Detect which cell encompasses the target text, then output its (x, y) center coordinate. 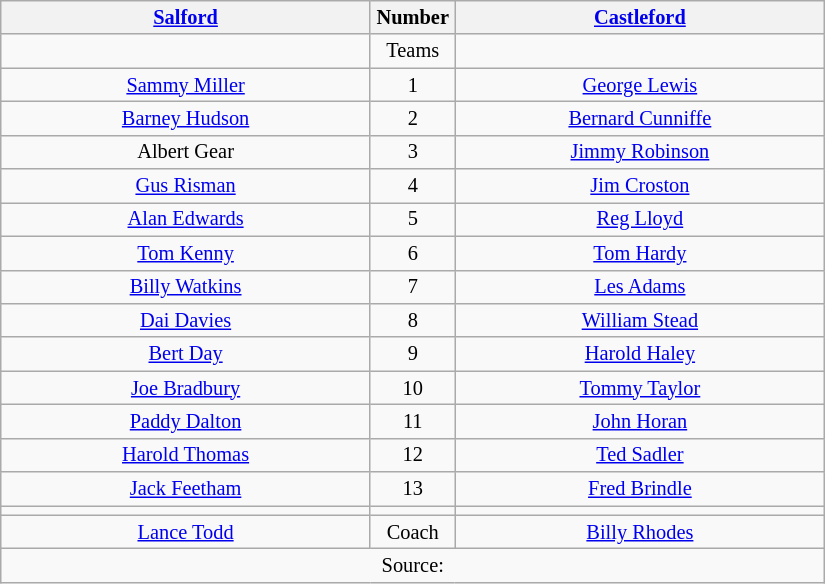
Lance Todd (186, 532)
Teams (412, 51)
6 (412, 253)
12 (412, 455)
Albert Gear (186, 152)
2 (412, 118)
1 (412, 85)
Alan Edwards (186, 219)
Reg Lloyd (640, 219)
Les Adams (640, 287)
Jack Feetham (186, 489)
Gus Risman (186, 186)
3 (412, 152)
Dai Davies (186, 320)
Fred Brindle (640, 489)
5 (412, 219)
Paddy Dalton (186, 421)
8 (412, 320)
Tom Hardy (640, 253)
Billy Rhodes (640, 532)
Billy Watkins (186, 287)
Tommy Taylor (640, 388)
John Horan (640, 421)
Source: (413, 565)
Harold Haley (640, 354)
11 (412, 421)
George Lewis (640, 85)
7 (412, 287)
Harold Thomas (186, 455)
Joe Bradbury (186, 388)
Castleford (640, 17)
10 (412, 388)
Bert Day (186, 354)
William Stead (640, 320)
Salford (186, 17)
Bernard Cunniffe (640, 118)
4 (412, 186)
Ted Sadler (640, 455)
13 (412, 489)
Jimmy Robinson (640, 152)
Coach (412, 532)
Number (412, 17)
9 (412, 354)
Jim Croston (640, 186)
Sammy Miller (186, 85)
Barney Hudson (186, 118)
Tom Kenny (186, 253)
